Extract the (X, Y) coordinate from the center of the cell holding the provided text.  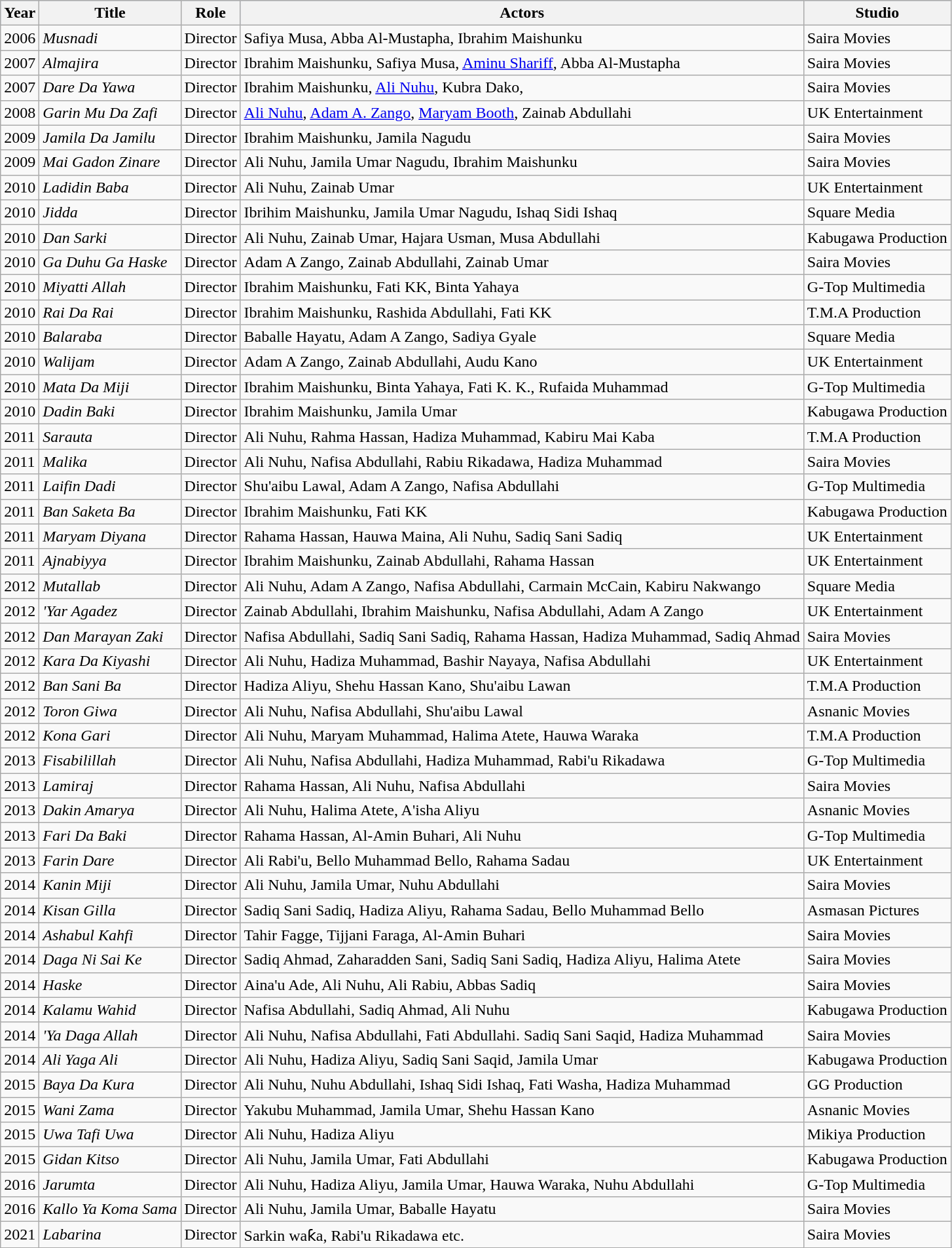
Hadiza Aliyu, Shehu Hassan Kano, Shu'aibu Lawan (522, 686)
Ban Saketa Ba (110, 511)
Ali Nuhu, Hadiza Aliyu (522, 1135)
Ali Nuhu, Halima Atete, A'isha Aliyu (522, 811)
Garin Mu Da Zafi (110, 113)
Ban Sani Ba (110, 686)
Yakubu Muhammad, Jamila Umar, Shehu Hassan Kano (522, 1110)
Fari Da Baki (110, 835)
Ali Rabi'u, Bello Muhammad Bello, Rahama Sadau (522, 860)
Miyatti Allah (110, 287)
Sadiq Sani Sadiq, Hadiza Aliyu, Rahama Sadau, Bello Muhammad Bello (522, 910)
Mai Gadon Zinare (110, 162)
Maryam Diyana (110, 536)
Kalamu Wahid (110, 1010)
Sarkin waƙa, Rabi'u Rikadawa etc. (522, 1235)
Sadiq Ahmad, Zaharadden Sani, Sadiq Sani Sadiq, Hadiza Aliyu, Halima Atete (522, 960)
Ga Duhu Ga Haske (110, 262)
Ali Yaga Ali (110, 1059)
Rahama Hassan, Al-Amin Buhari, Ali Nuhu (522, 835)
2008 (20, 113)
Fisabilillah (110, 761)
GG Production (877, 1084)
Farin Dare (110, 860)
Musnadi (110, 38)
Kisan Gilla (110, 910)
Safiya Musa, Abba Al-Mustapha, Ibrahim Maishunku (522, 38)
Dakin Amarya (110, 811)
Mata Da Miji (110, 387)
Ali Nuhu, Nafisa Abdullahi, Fati Abdullahi. Sadiq Sani Saqid, Hadiza Muhammad (522, 1035)
Ibrahim Maishunku, Safiya Musa, Aminu Shariff, Abba Al-Mustapha (522, 63)
Kallo Ya Koma Sama (110, 1209)
Almajira (110, 63)
Tahir Fagge, Tijjani Faraga, Al-Amin Buhari (522, 935)
Dadin Baki (110, 412)
Nafisa Abdullahi, Sadiq Sani Sadiq, Rahama Hassan, Hadiza Muhammad, Sadiq Ahmad (522, 636)
Sarauta (110, 437)
'Ya Daga Allah (110, 1035)
Ali Nuhu, Maryam Muhammad, Halima Atete, Hauwa Waraka (522, 736)
Ladidin Baba (110, 187)
Ali Nuhu, Jamila Umar, Fati Abdullahi (522, 1160)
2021 (20, 1235)
Aina'u Ade, Ali Nuhu, Ali Rabiu, Abbas Sadiq (522, 985)
Lamiraj (110, 786)
Ali Nuhu, Jamila Umar, Nuhu Abdullahi (522, 885)
Year (20, 13)
Ali Nuhu, Jamila Umar, Baballe Hayatu (522, 1209)
2006 (20, 38)
Daga Ni Sai Ke (110, 960)
Ibrahim Maishunku, Jamila Nagudu (522, 138)
Baya Da Kura (110, 1084)
Ibrahim Maishunku, Jamila Umar (522, 412)
Ali Nuhu, Nafisa Abdullahi, Rabiu Rikadawa, Hadiza Muhammad (522, 462)
Malika (110, 462)
Kara Da Kiyashi (110, 661)
Ali Nuhu, Rahma Hassan, Hadiza Muhammad, Kabiru Mai Kaba (522, 437)
Ibrahim Maishunku, Zainab Abdullahi, Rahama Hassan (522, 561)
Ali Nuhu, Hadiza Aliyu, Jamila Umar, Hauwa Waraka, Nuhu Abdullahi (522, 1184)
Ibrahim Maishunku, Ali Nuhu, Kubra Dako, (522, 88)
Ali Nuhu, Zainab Umar (522, 187)
Ibrahim Maishunku, Fati KK, Binta Yahaya (522, 287)
Role (211, 13)
Jarumta (110, 1184)
Jidda (110, 212)
Toron Giwa (110, 710)
Ali Nuhu, Hadiza Aliyu, Sadiq Sani Saqid, Jamila Umar (522, 1059)
Rahama Hassan, Hauwa Maina, Ali Nuhu, Sadiq Sani Sadiq (522, 536)
Asmasan Pictures (877, 910)
Ibrahim Maishunku, Binta Yahaya, Fati K. K., Rufaida Muhammad (522, 387)
Walijam (110, 362)
Gidan Kitso (110, 1160)
Ibrahim Maishunku, Rashida Abdullahi, Fati KK (522, 312)
Adam A Zango, Zainab Abdullahi, Audu Kano (522, 362)
Labarina (110, 1235)
Mikiya Production (877, 1135)
Ali Nuhu, Adam A Zango, Nafisa Abdullahi, Carmain McCain, Kabiru Nakwango (522, 586)
Jamila Da Jamilu (110, 138)
Ali Nuhu, Hadiza Muhammad, Bashir Nayaya, Nafisa Abdullahi (522, 661)
Uwa Tafi Uwa (110, 1135)
Ali Nuhu, Zainab Umar, Hajara Usman, Musa Abdullahi (522, 237)
Laifin Dadi (110, 486)
Kanin Miji (110, 885)
Nafisa Abdullahi, Sadiq Ahmad, Ali Nuhu (522, 1010)
Adam A Zango, Zainab Abdullahi, Zainab Umar (522, 262)
Rahama Hassan, Ali Nuhu, Nafisa Abdullahi (522, 786)
Ali Nuhu, Adam A. Zango, Maryam Booth, Zainab Abdullahi (522, 113)
Kona Gari (110, 736)
Ajnabiyya (110, 561)
Dan Marayan Zaki (110, 636)
Ali Nuhu, Nafisa Abdullahi, Hadiza Muhammad, Rabi'u Rikadawa (522, 761)
'Yar Agadez (110, 611)
Mutallab (110, 586)
Zainab Abdullahi, Ibrahim Maishunku, Nafisa Abdullahi, Adam A Zango (522, 611)
Ali Nuhu, Nuhu Abdullahi, Ishaq Sidi Ishaq, Fati Washa, Hadiza Muhammad (522, 1084)
Ali Nuhu, Jamila Umar Nagudu, Ibrahim Maishunku (522, 162)
Rai Da Rai (110, 312)
Dan Sarki (110, 237)
Ashabul Kahfi (110, 935)
Wani Zama (110, 1110)
Studio (877, 13)
Actors (522, 13)
Ibrahim Maishunku, Fati KK (522, 511)
Ibrihim Maishunku, Jamila Umar Nagudu, Ishaq Sidi Ishaq (522, 212)
Balaraba (110, 337)
Haske (110, 985)
Title (110, 13)
Shu'aibu Lawal, Adam A Zango, Nafisa Abdullahi (522, 486)
Dare Da Yawa (110, 88)
Ali Nuhu, Nafisa Abdullahi, Shu'aibu Lawal (522, 710)
Baballe Hayatu, Adam A Zango, Sadiya Gyale (522, 337)
